Find where the given text appears and provide that cell's center as (X, Y) coordinate. 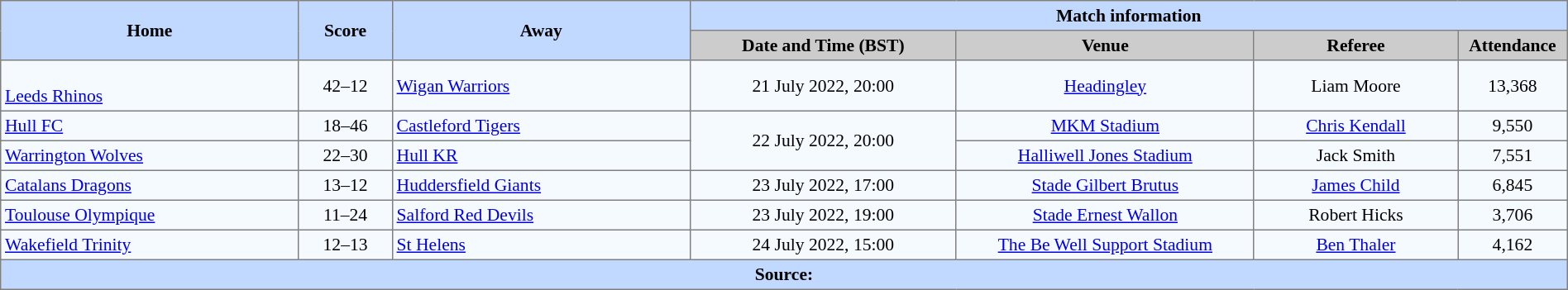
Ben Thaler (1355, 245)
Chris Kendall (1355, 126)
21 July 2022, 20:00 (823, 86)
22 July 2022, 20:00 (823, 140)
7,551 (1513, 155)
Attendance (1513, 45)
Stade Ernest Wallon (1105, 215)
Warrington Wolves (150, 155)
23 July 2022, 17:00 (823, 185)
Venue (1105, 45)
Jack Smith (1355, 155)
22–30 (346, 155)
Hull KR (541, 155)
13,368 (1513, 86)
24 July 2022, 15:00 (823, 245)
Score (346, 31)
11–24 (346, 215)
18–46 (346, 126)
Stade Gilbert Brutus (1105, 185)
Huddersfield Giants (541, 185)
Headingley (1105, 86)
James Child (1355, 185)
Catalans Dragons (150, 185)
42–12 (346, 86)
12–13 (346, 245)
Salford Red Devils (541, 215)
3,706 (1513, 215)
4,162 (1513, 245)
Robert Hicks (1355, 215)
Home (150, 31)
MKM Stadium (1105, 126)
Referee (1355, 45)
St Helens (541, 245)
Wakefield Trinity (150, 245)
Castleford Tigers (541, 126)
23 July 2022, 19:00 (823, 215)
Date and Time (BST) (823, 45)
6,845 (1513, 185)
Hull FC (150, 126)
Leeds Rhinos (150, 86)
Liam Moore (1355, 86)
The Be Well Support Stadium (1105, 245)
Wigan Warriors (541, 86)
Away (541, 31)
9,550 (1513, 126)
Halliwell Jones Stadium (1105, 155)
Match information (1128, 16)
13–12 (346, 185)
Toulouse Olympique (150, 215)
Source: (784, 274)
